Extract the [x, y] coordinate from the center of the cell holding the provided text.  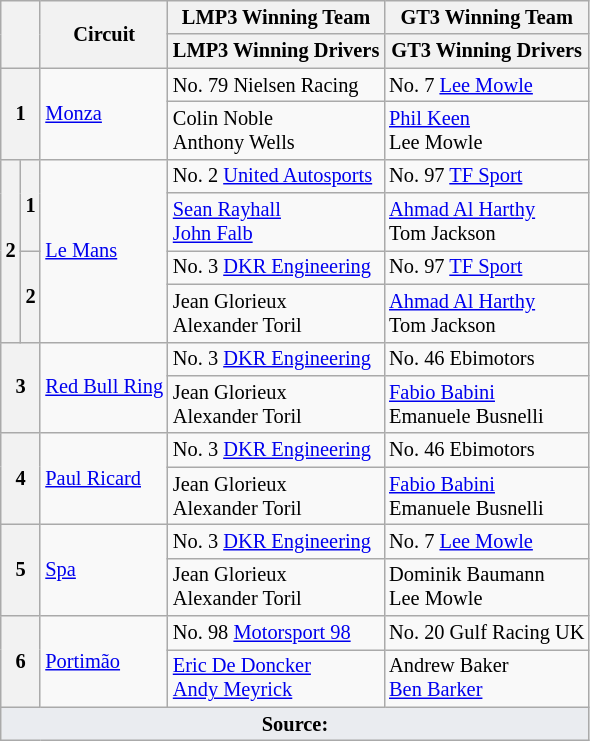
GT3 Winning Team [486, 17]
No. 98 Motorsport 98 [276, 633]
Eric De Doncker Andy Meyrick [276, 678]
3 [21, 388]
Portimão [104, 662]
LMP3 Winning Team [276, 17]
No. 2 United Autosports [276, 176]
Spa [104, 570]
Andrew Baker Ben Barker [486, 678]
6 [21, 662]
Colin Noble Anthony Wells [276, 130]
Dominik Baumann Lee Mowle [486, 587]
GT3 Winning Drivers [486, 51]
Monza [104, 114]
No. 20 Gulf Racing UK [486, 633]
Circuit [104, 34]
Source: [295, 724]
4 [21, 478]
5 [21, 570]
Red Bull Ring [104, 388]
Paul Ricard [104, 478]
No. 79 Nielsen Racing [276, 85]
Phil Keen Lee Mowle [486, 130]
Le Mans [104, 250]
LMP3 Winning Drivers [276, 51]
Sean Rayhall John Falb [276, 222]
